Capture the cell that displays the provided text and extract its (X, Y) central coordinate. 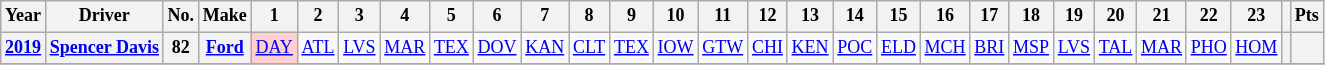
BRI (990, 48)
CHI (768, 48)
MCH (945, 48)
Make (224, 16)
KAN (545, 48)
82 (180, 48)
DOV (497, 48)
21 (1162, 16)
GTW (723, 48)
16 (945, 16)
CLT (590, 48)
20 (1115, 16)
15 (899, 16)
9 (632, 16)
POC (855, 48)
3 (360, 16)
17 (990, 16)
No. (180, 16)
11 (723, 16)
Spencer Davis (104, 48)
18 (1032, 16)
Year (24, 16)
PHO (1208, 48)
Ford (224, 48)
23 (1256, 16)
HOM (1256, 48)
12 (768, 16)
TAL (1115, 48)
ELD (899, 48)
2 (318, 16)
Driver (104, 16)
10 (676, 16)
1 (274, 16)
14 (855, 16)
22 (1208, 16)
5 (452, 16)
MSP (1032, 48)
ATL (318, 48)
8 (590, 16)
2019 (24, 48)
19 (1074, 16)
4 (405, 16)
Pts (1306, 16)
7 (545, 16)
6 (497, 16)
DAY (274, 48)
KEN (810, 48)
IOW (676, 48)
13 (810, 16)
